Return the (x, y) coordinate for the center point of the cell that contains the specified text.  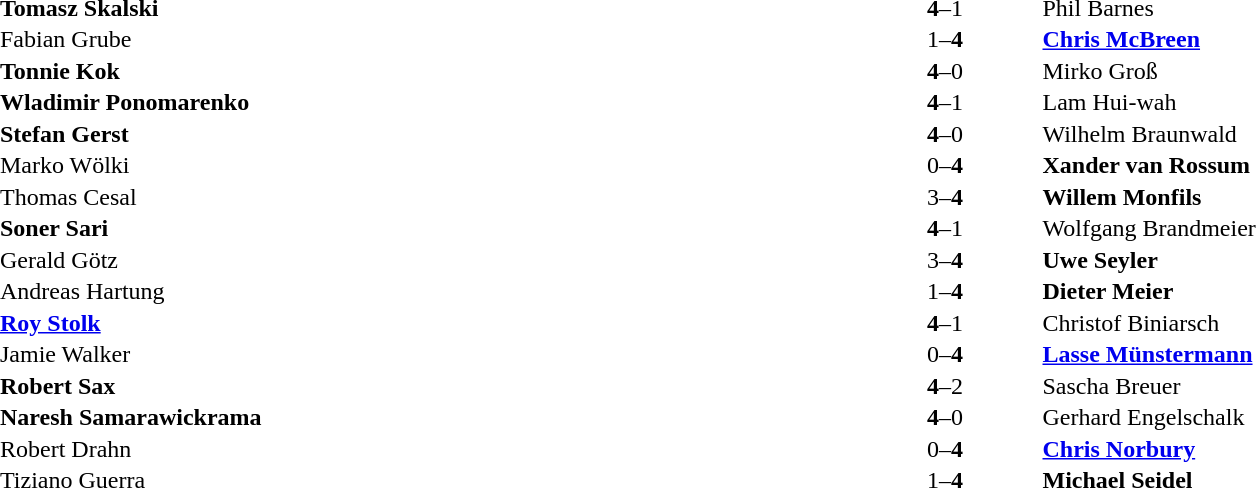
4–2 (944, 386)
